From the cell containing the given text, extract its center point as (X, Y) coordinate. 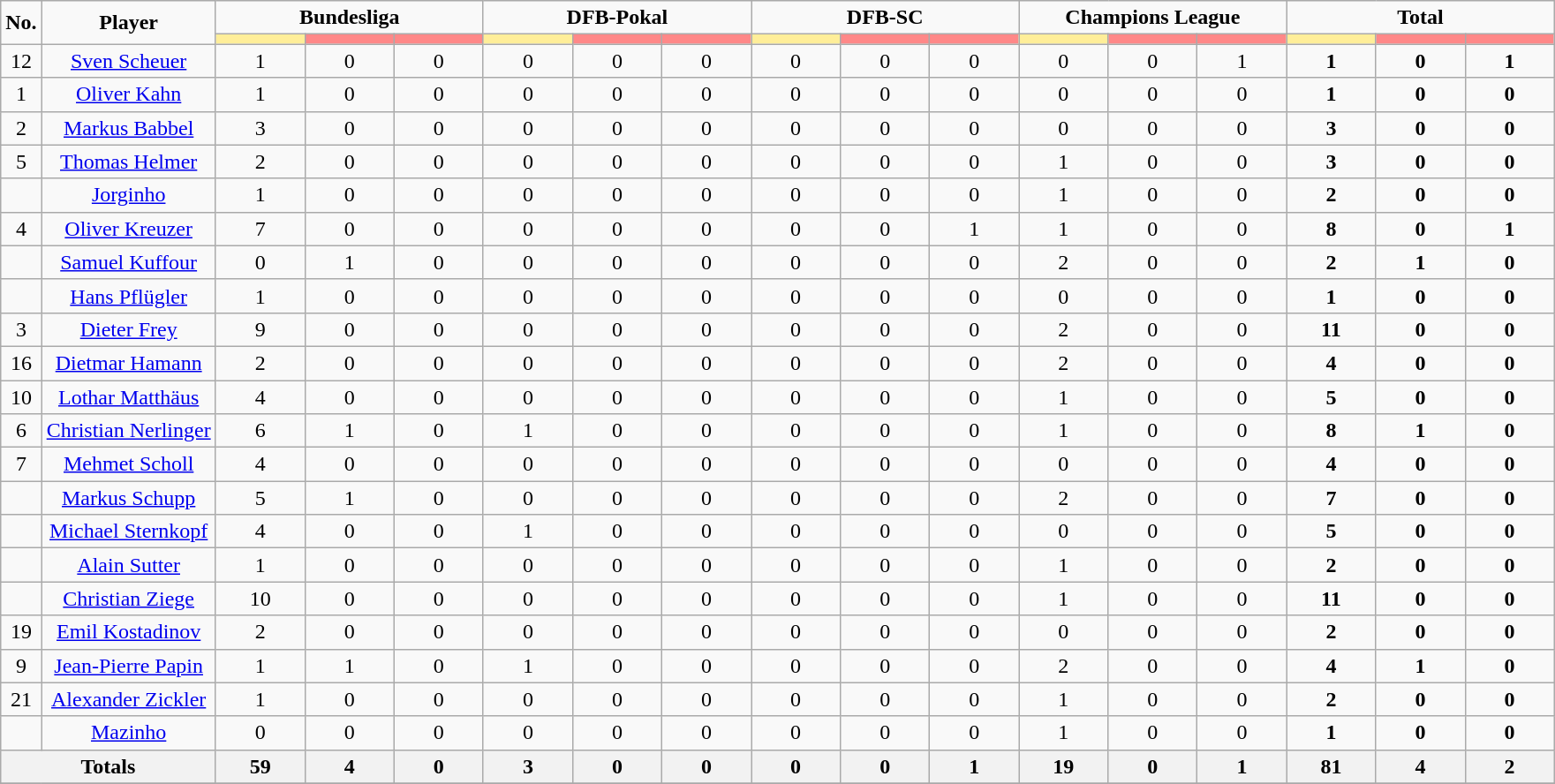
Christian Nerlinger (129, 431)
Bundesliga (350, 18)
Michael Sternkopf (129, 531)
Mazinho (129, 733)
81 (1332, 766)
Markus Babbel (129, 128)
Lothar Matthäus (129, 396)
Dietmar Hamann (129, 363)
Alain Sutter (129, 565)
Markus Schupp (129, 498)
Jean-Pierre Papin (129, 666)
Sven Scheuer (129, 61)
Totals (108, 766)
Oliver Kreuzer (129, 229)
Jorginho (129, 195)
16 (21, 363)
Mehmet Scholl (129, 464)
DFB-Pokal (616, 18)
Hans Pflügler (129, 296)
Oliver Kahn (129, 94)
Alexander Zickler (129, 699)
Samuel Kuffour (129, 262)
Emil Kostadinov (129, 632)
Christian Ziege (129, 599)
12 (21, 61)
21 (21, 699)
Dieter Frey (129, 329)
Player (129, 23)
59 (260, 766)
No. (21, 23)
Thomas Helmer (129, 162)
DFB-SC (885, 18)
Champions League (1153, 18)
Total (1420, 18)
